Output the (X, Y) coordinate of the center of the cell containing the given text.  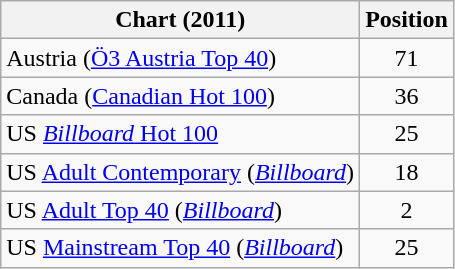
Austria (Ö3 Austria Top 40) (180, 58)
US Mainstream Top 40 (Billboard) (180, 248)
36 (407, 96)
Chart (2011) (180, 20)
18 (407, 172)
US Billboard Hot 100 (180, 134)
71 (407, 58)
2 (407, 210)
US Adult Top 40 (Billboard) (180, 210)
US Adult Contemporary (Billboard) (180, 172)
Canada (Canadian Hot 100) (180, 96)
Position (407, 20)
